Identify which cell holds the provided text, then report its (x, y) central coordinate. 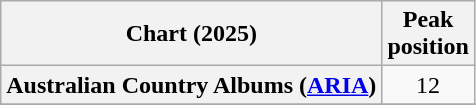
Peakposition (428, 34)
Chart (2025) (192, 34)
Australian Country Albums (ARIA) (192, 85)
12 (428, 85)
